Provide the (X, Y) coordinate of the cell's center where the given text is located.  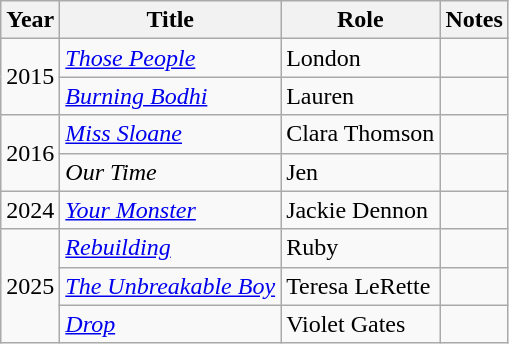
Our Time (170, 172)
2024 (30, 210)
London (360, 58)
Role (360, 20)
Ruby (360, 248)
Those People (170, 58)
Title (170, 20)
Violet Gates (360, 324)
Jen (360, 172)
Drop (170, 324)
Clara Thomson (360, 134)
Your Monster (170, 210)
Lauren (360, 96)
Notes (474, 20)
2016 (30, 153)
Year (30, 20)
Burning Bodhi (170, 96)
Teresa LeRette (360, 286)
Rebuilding (170, 248)
Jackie Dennon (360, 210)
2025 (30, 286)
The Unbreakable Boy (170, 286)
2015 (30, 77)
Miss Sloane (170, 134)
